Output the (X, Y) coordinate of the center of the cell containing the given text.  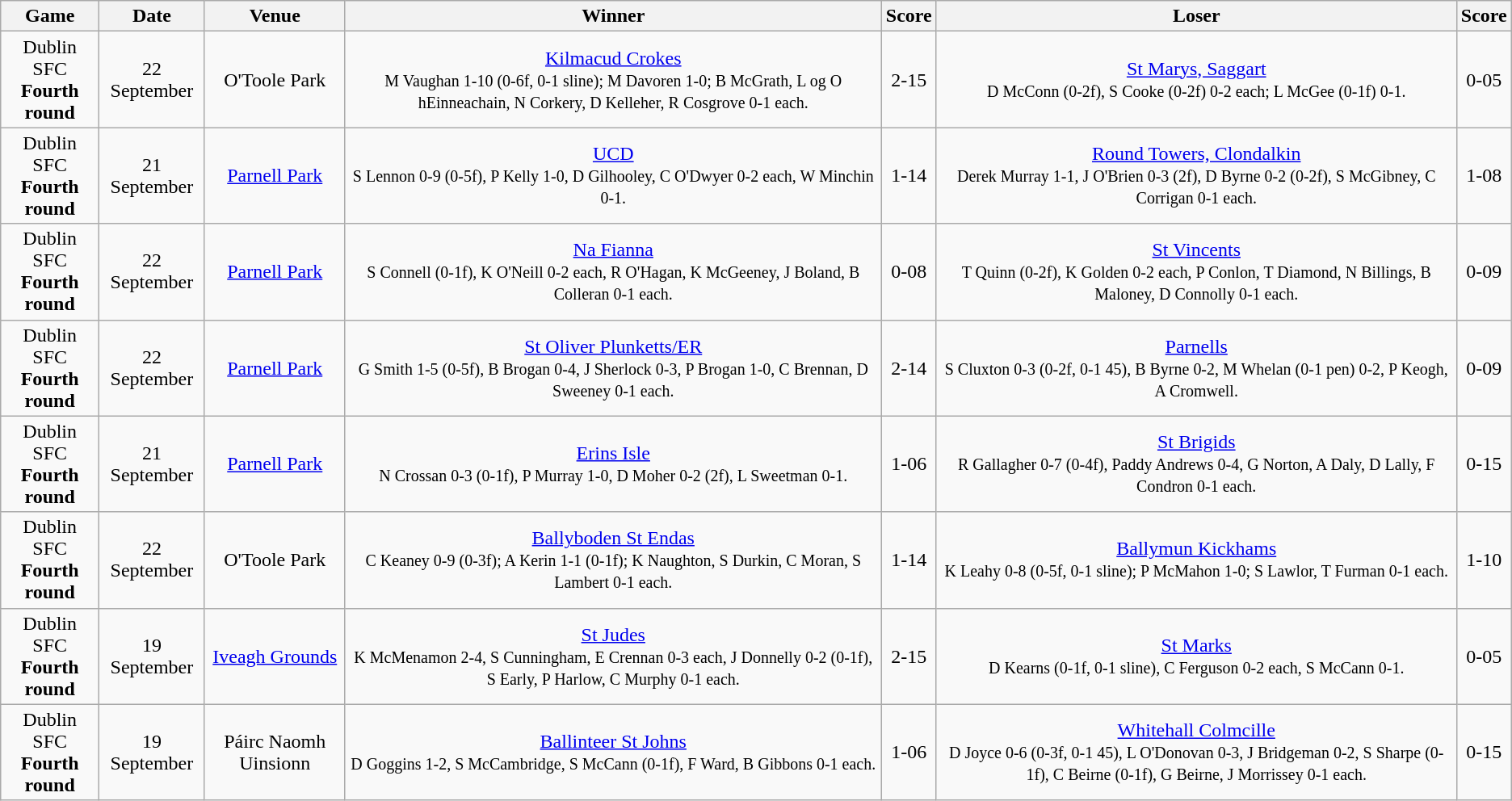
1-08 (1484, 176)
Game (50, 16)
1-10 (1484, 560)
Iveagh Grounds (275, 656)
Round Towers, ClondalkinDerek Murray 1-1, J O'Brien 0-3 (2f), D Byrne 0-2 (0-2f), S McGibney, C Corrigan 0-1 each. (1196, 176)
St MarksD Kearns (0-1f, 0-1 sline), C Ferguson 0-2 each, S McCann 0-1. (1196, 656)
Erins IsleN Crossan 0-3 (0-1f), P Murray 1-0, D Moher 0-2 (2f), L Sweetman 0-1. (613, 463)
Na FiannaS Connell (0-1f), K O'Neill 0-2 each, R O'Hagan, K McGeeney, J Boland, B Colleran 0-1 each. (613, 271)
Ballymun KickhamsK Leahy 0-8 (0-5f, 0-1 sline); P McMahon 1-0; S Lawlor, T Furman 0-1 each. (1196, 560)
0-08 (909, 271)
Winner (613, 16)
Venue (275, 16)
Loser (1196, 16)
St VincentsT Quinn (0-2f), K Golden 0-2 each, P Conlon, T Diamond, N Billings, B Maloney, D Connolly 0-1 each. (1196, 271)
Páirc Naomh Uinsionn (275, 753)
St JudesK McMenamon 2-4, S Cunningham, E Crennan 0-3 each, J Donnelly 0-2 (0-1f), S Early, P Harlow, C Murphy 0-1 each. (613, 656)
Date (152, 16)
Ballyboden St EndasC Keaney 0-9 (0-3f); A Kerin 1-1 (0-1f); K Naughton, S Durkin, C Moran, S Lambert 0-1 each. (613, 560)
Whitehall ColmcilleD Joyce 0-6 (0-3f, 0-1 45), L O'Donovan 0-3, J Bridgeman 0-2, S Sharpe (0-1f), C Beirne (0-1f), G Beirne, J Morrissey 0-1 each. (1196, 753)
St BrigidsR Gallagher 0-7 (0-4f), Paddy Andrews 0-4, G Norton, A Daly, D Lally, F Condron 0-1 each. (1196, 463)
ParnellsS Cluxton 0-3 (0-2f, 0-1 45), B Byrne 0-2, M Whelan (0-1 pen) 0-2, P Keogh, A Cromwell. (1196, 368)
UCDS Lennon 0-9 (0-5f), P Kelly 1-0, D Gilhooley, C O'Dwyer 0-2 each, W Minchin 0-1. (613, 176)
Ballinteer St JohnsD Goggins 1-2, S McCambridge, S McCann (0-1f), F Ward, B Gibbons 0-1 each. (613, 753)
2-14 (909, 368)
Kilmacud CrokesM Vaughan 1-10 (0-6f, 0-1 sline); M Davoren 1-0; B McGrath, L og O hEinneachain, N Corkery, D Kelleher, R Cosgrove 0-1 each. (613, 79)
St Marys, SaggartD McConn (0-2f), S Cooke (0-2f) 0-2 each; L McGee (0-1f) 0-1. (1196, 79)
St Oliver Plunketts/ERG Smith 1-5 (0-5f), B Brogan 0-4, J Sherlock 0-3, P Brogan 1-0, C Brennan, D Sweeney 0-1 each. (613, 368)
